Return (X, Y) of the center of cell containing provided text 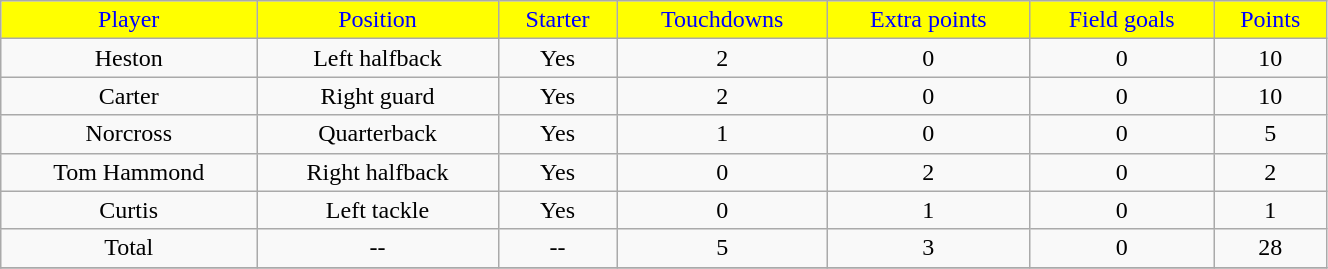
28 (1270, 248)
Points (1270, 20)
Heston (129, 58)
Total (129, 248)
Tom Hammond (129, 172)
Quarterback (378, 134)
Position (378, 20)
Player (129, 20)
Curtis (129, 210)
Field goals (1122, 20)
Carter (129, 96)
Left tackle (378, 210)
Starter (558, 20)
Right guard (378, 96)
Right halfback (378, 172)
3 (929, 248)
Extra points (929, 20)
Norcross (129, 134)
Left halfback (378, 58)
Touchdowns (722, 20)
